Return [X, Y] of the center of cell containing provided text 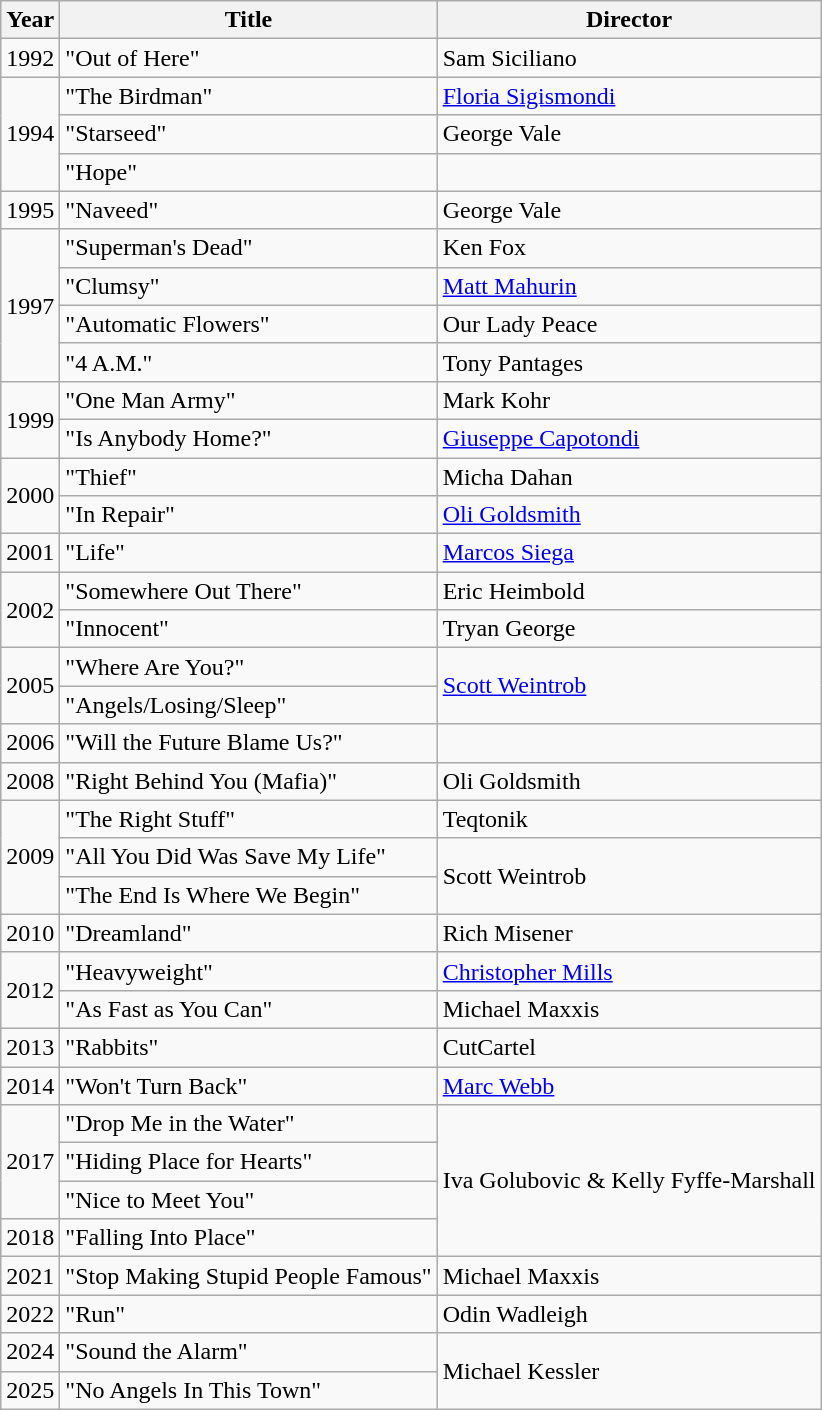
"The Right Stuff" [248, 819]
"Is Anybody Home?" [248, 438]
"Hiding Place for Hearts" [248, 1162]
2010 [30, 933]
Odin Wadleigh [629, 1314]
2018 [30, 1238]
2024 [30, 1352]
Director [629, 20]
"Run" [248, 1314]
"Somewhere Out There" [248, 591]
"Naveed" [248, 210]
"Will the Future Blame Us?" [248, 743]
Michael Kessler [629, 1371]
"Heavyweight" [248, 971]
2014 [30, 1085]
"No Angels In This Town" [248, 1390]
"As Fast as You Can" [248, 1009]
"Where Are You?" [248, 667]
"Nice to Meet You" [248, 1200]
"The End Is Where We Begin" [248, 895]
"Automatic Flowers" [248, 324]
"All You Did Was Save My Life" [248, 857]
2006 [30, 743]
"Rabbits" [248, 1047]
Iva Golubovic & Kelly Fyffe-Marshall [629, 1181]
"Superman's Dead" [248, 248]
"Drop Me in the Water" [248, 1124]
2008 [30, 781]
Year [30, 20]
"Starseed" [248, 134]
Marcos Siega [629, 553]
Tryan George [629, 629]
Teqtonik [629, 819]
2005 [30, 686]
"The Birdman" [248, 96]
Tony Pantages [629, 362]
"In Repair" [248, 515]
"Clumsy" [248, 286]
Marc Webb [629, 1085]
2001 [30, 553]
2022 [30, 1314]
"One Man Army" [248, 400]
Floria Sigismondi [629, 96]
"Out of Here" [248, 58]
Ken Fox [629, 248]
Giuseppe Capotondi [629, 438]
"Innocent" [248, 629]
Sam Siciliano [629, 58]
Mark Kohr [629, 400]
1995 [30, 210]
2017 [30, 1162]
1999 [30, 419]
CutCartel [629, 1047]
Title [248, 20]
1992 [30, 58]
"Angels/Losing/Sleep" [248, 705]
2013 [30, 1047]
"Right Behind You (Mafia)" [248, 781]
"Won't Turn Back" [248, 1085]
"Falling Into Place" [248, 1238]
2025 [30, 1390]
Our Lady Peace [629, 324]
2009 [30, 857]
2012 [30, 990]
"Thief" [248, 477]
"Hope" [248, 172]
2021 [30, 1276]
Micha Dahan [629, 477]
Rich Misener [629, 933]
"Dreamland" [248, 933]
Matt Mahurin [629, 286]
"4 A.M." [248, 362]
1997 [30, 305]
2000 [30, 496]
2002 [30, 610]
Eric Heimbold [629, 591]
"Stop Making Stupid People Famous" [248, 1276]
1994 [30, 134]
Christopher Mills [629, 971]
"Sound the Alarm" [248, 1352]
"Life" [248, 553]
